From the cell containing the given text, extract its center point as (x, y) coordinate. 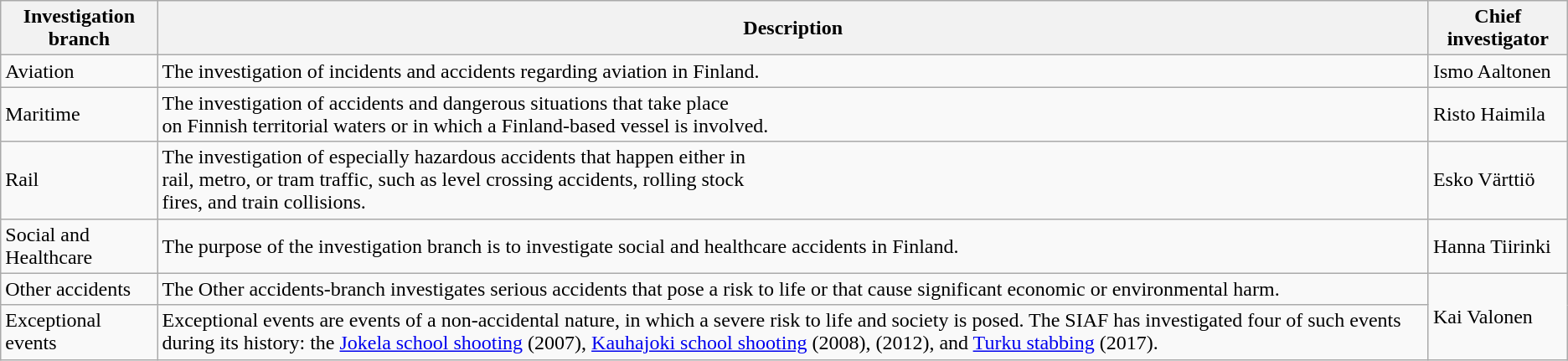
Risto Haimila (1498, 114)
Social and Healthcare (79, 246)
Rail (79, 180)
Investigation branch (79, 28)
Aviation (79, 71)
The investigation of incidents and accidents regarding aviation in Finland. (792, 71)
Exceptional events (79, 332)
Hanna Tiirinki (1498, 246)
The investigation of accidents and dangerous situations that take placeon Finnish territorial waters or in which a Finland-based vessel is involved. (792, 114)
Kai Valonen (1498, 317)
Other accidents (79, 289)
Description (792, 28)
The purpose of the investigation branch is to investigate social and healthcare accidents in Finland. (792, 246)
Maritime (79, 114)
Ismo Aaltonen (1498, 71)
Esko Värttiö (1498, 180)
Chief investigator (1498, 28)
The Other accidents-branch investigates serious accidents that pose a risk to life or that cause significant economic or environmental harm. (792, 289)
